Find where the given text appears and provide that cell's center as (X, Y) coordinate. 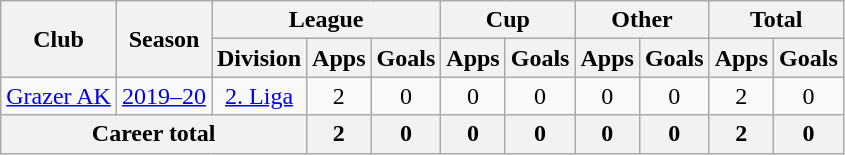
2. Liga (260, 96)
League (326, 20)
Season (164, 39)
Division (260, 58)
Total (776, 20)
2019–20 (164, 96)
Club (59, 39)
Cup (508, 20)
Career total (154, 134)
Grazer AK (59, 96)
Other (642, 20)
